Find where the given text appears and provide that cell's center as (X, Y) coordinate. 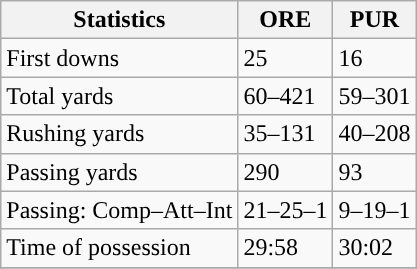
Total yards (120, 96)
29:58 (286, 248)
21–25–1 (286, 210)
25 (286, 58)
Passing: Comp–Att–Int (120, 210)
290 (286, 172)
Statistics (120, 20)
Time of possession (120, 248)
16 (374, 58)
First downs (120, 58)
PUR (374, 20)
59–301 (374, 96)
30:02 (374, 248)
40–208 (374, 134)
60–421 (286, 96)
Passing yards (120, 172)
93 (374, 172)
9–19–1 (374, 210)
ORE (286, 20)
35–131 (286, 134)
Rushing yards (120, 134)
